Extract the [X, Y] coordinate from the center of the cell holding the provided text.  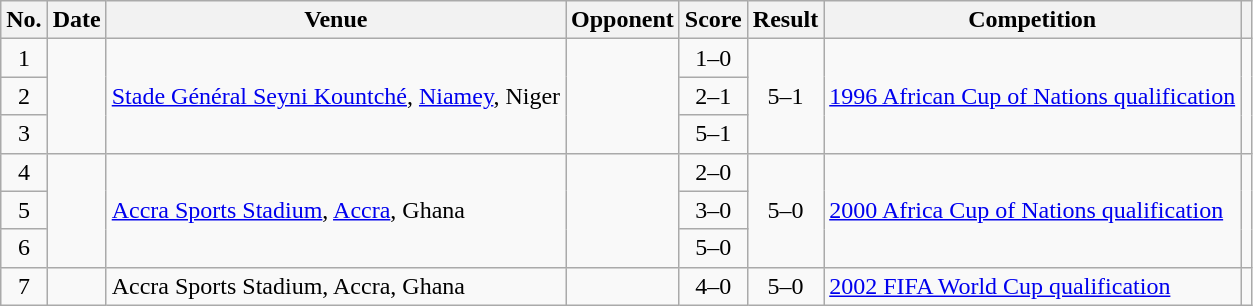
3 [24, 134]
6 [24, 248]
2–0 [713, 172]
1 [24, 58]
2–1 [713, 96]
2 [24, 96]
4 [24, 172]
Score [713, 20]
Date [76, 20]
2002 FIFA World Cup qualification [1032, 286]
4–0 [713, 286]
1–0 [713, 58]
1996 African Cup of Nations qualification [1032, 96]
Opponent [623, 20]
No. [24, 20]
5 [24, 210]
7 [24, 286]
Result [785, 20]
3–0 [713, 210]
2000 Africa Cup of Nations qualification [1032, 210]
Competition [1032, 20]
Stade Général Seyni Kountché, Niamey, Niger [336, 96]
Venue [336, 20]
